Output the (X, Y) coordinate of the center of the cell containing the given text.  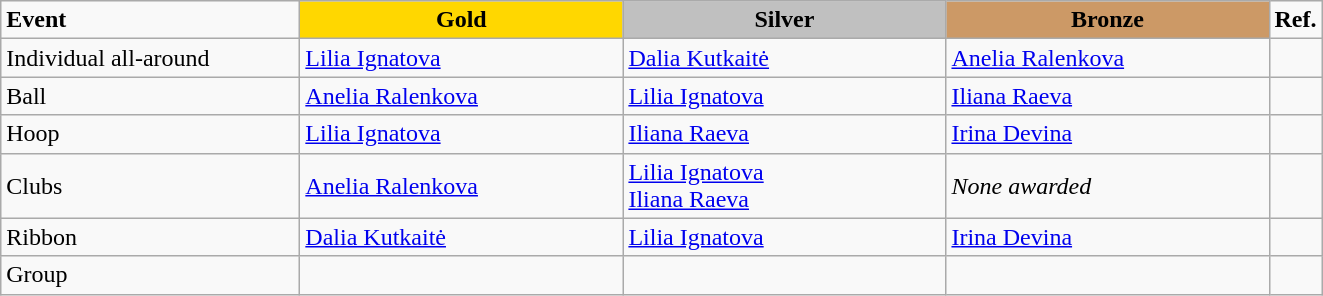
Individual all-around (150, 58)
Event (150, 20)
Ribbon (150, 237)
Ball (150, 96)
Gold (462, 20)
Clubs (150, 186)
Lilia Ignatova Iliana Raeva (784, 186)
Hoop (150, 134)
Ref. (1296, 20)
Silver (784, 20)
Group (150, 275)
None awarded (1108, 186)
Bronze (1108, 20)
